Locate the cell with the specified text and output its (X, Y) center coordinate. 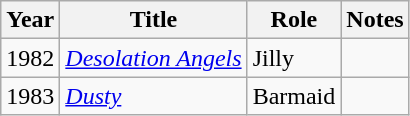
1983 (30, 96)
Dusty (154, 96)
Desolation Angels (154, 58)
1982 (30, 58)
Notes (375, 20)
Jilly (294, 58)
Year (30, 20)
Title (154, 20)
Role (294, 20)
Barmaid (294, 96)
